Detect which cell encompasses the target text, then output its [x, y] center coordinate. 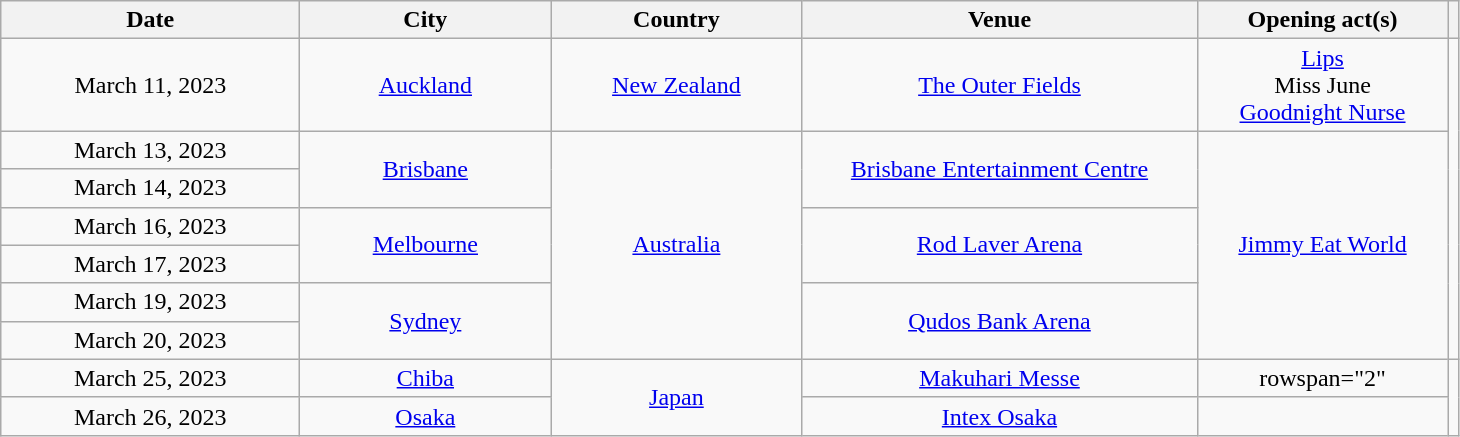
Makuhari Messe [1000, 378]
March 19, 2023 [150, 302]
March 20, 2023 [150, 340]
March 11, 2023 [150, 85]
LipsMiss JuneGoodnight Nurse [1322, 85]
Jimmy Eat World [1322, 245]
Country [676, 20]
New Zealand [676, 85]
rowspan="2" [1322, 378]
Brisbane Entertainment Centre [1000, 169]
March 13, 2023 [150, 150]
March 16, 2023 [150, 226]
Date [150, 20]
March 14, 2023 [150, 188]
Osaka [426, 416]
Sydney [426, 321]
The Outer Fields [1000, 85]
Auckland [426, 85]
Rod Laver Arena [1000, 245]
Opening act(s) [1322, 20]
Brisbane [426, 169]
Venue [1000, 20]
March 17, 2023 [150, 264]
Chiba [426, 378]
Intex Osaka [1000, 416]
City [426, 20]
Melbourne [426, 245]
Qudos Bank Arena [1000, 321]
March 26, 2023 [150, 416]
Australia [676, 245]
Japan [676, 397]
March 25, 2023 [150, 378]
